Pinpoint the cell where the given text exists, returning its [X, Y] midpoint coordinate. 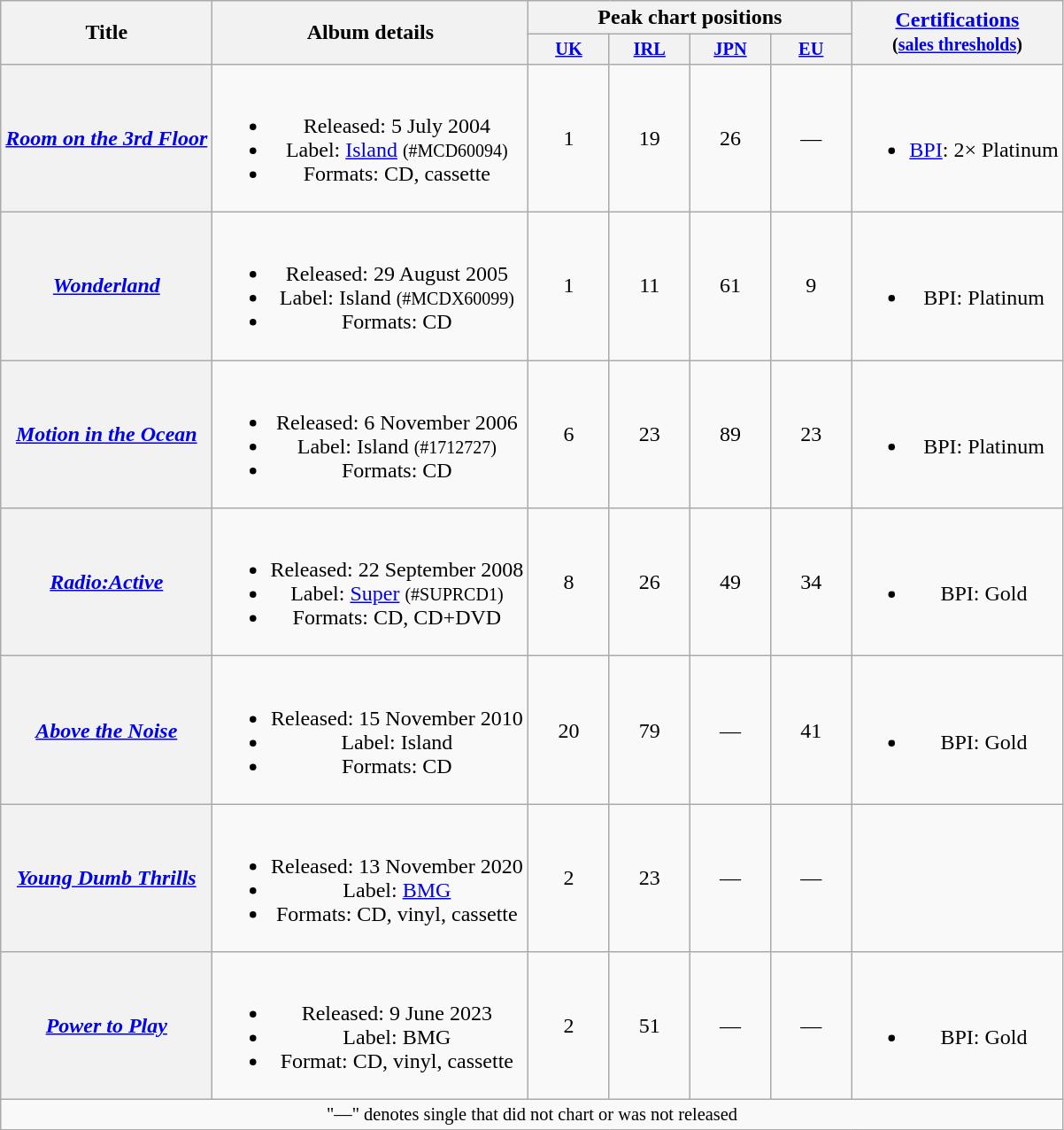
"—" denotes single that did not chart or was not released [532, 1115]
Released: 13 November 2020Label: BMGFormats: CD, vinyl, cassette [370, 878]
Room on the 3rd Floor [106, 138]
Peak chart positions [690, 18]
Released: 9 June 2023Label: BMGFormat: CD, vinyl, cassette [370, 1026]
9 [811, 287]
79 [650, 730]
EU [811, 50]
6 [568, 434]
Released: 29 August 2005Label: Island (#MCDX60099)Formats: CD [370, 287]
20 [568, 730]
Wonderland [106, 287]
19 [650, 138]
Radio:Active [106, 583]
8 [568, 583]
11 [650, 287]
61 [729, 287]
34 [811, 583]
JPN [729, 50]
Album details [370, 33]
Power to Play [106, 1026]
Motion in the Ocean [106, 434]
UK [568, 50]
Released: 5 July 2004Label: Island (#MCD60094)Formats: CD, cassette [370, 138]
Released: 6 November 2006Label: Island (#1712727)Formats: CD [370, 434]
BPI: 2× Platinum [958, 138]
Released: 22 September 2008Label: Super (#SUPRCD1)Formats: CD, CD+DVD [370, 583]
Certifications(sales thresholds) [958, 33]
Title [106, 33]
51 [650, 1026]
Above the Noise [106, 730]
Released: 15 November 2010Label: IslandFormats: CD [370, 730]
41 [811, 730]
89 [729, 434]
49 [729, 583]
IRL [650, 50]
Young Dumb Thrills [106, 878]
